Return (x, y) of the center of cell containing provided text 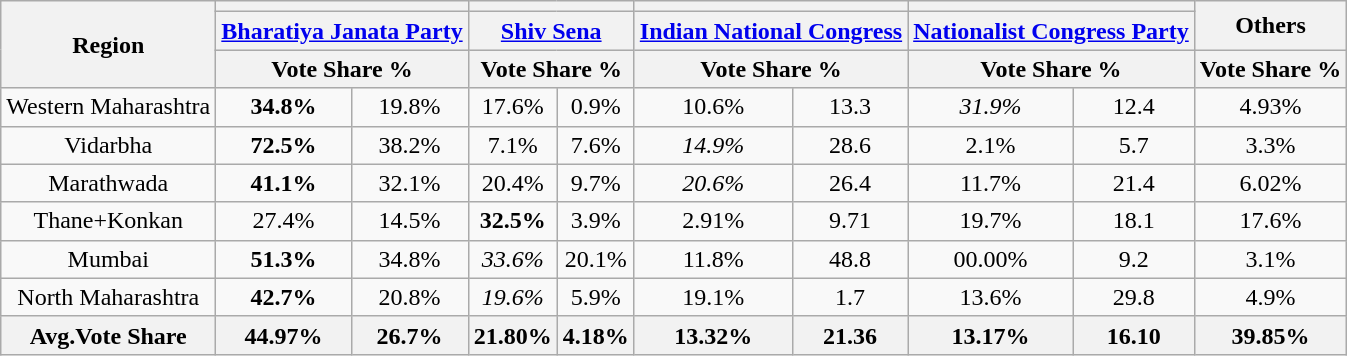
19.8% (410, 107)
6.02% (1270, 183)
20.8% (410, 297)
26.7% (410, 335)
21.80% (512, 335)
Indian National Congress (770, 31)
3.1% (1270, 259)
North Maharashtra (108, 297)
5.9% (596, 297)
19.1% (713, 297)
39.85% (1270, 335)
Others (1270, 26)
38.2% (410, 145)
19.7% (991, 221)
16.10 (1134, 335)
20.4% (512, 183)
Nationalist Congress Party (1052, 31)
10.6% (713, 107)
27.4% (284, 221)
18.1 (1134, 221)
00.00% (991, 259)
26.4 (850, 183)
21.4 (1134, 183)
0.9% (596, 107)
13.17% (991, 335)
7.1% (512, 145)
Mumbai (108, 259)
1.7 (850, 297)
42.7% (284, 297)
32.5% (512, 221)
9.71 (850, 221)
9.7% (596, 183)
3.9% (596, 221)
4.93% (1270, 107)
72.5% (284, 145)
48.8 (850, 259)
2.1% (991, 145)
13.6% (991, 297)
33.6% (512, 259)
4.9% (1270, 297)
20.1% (596, 259)
Region (108, 44)
21.36 (850, 335)
Shiv Sena (551, 31)
Marathwada (108, 183)
2.91% (713, 221)
4.18% (596, 335)
Bharatiya Janata Party (342, 31)
32.1% (410, 183)
41.1% (284, 183)
31.9% (991, 107)
13.3 (850, 107)
20.6% (713, 183)
28.6 (850, 145)
9.2 (1134, 259)
11.7% (991, 183)
12.4 (1134, 107)
Avg.Vote Share (108, 335)
7.6% (596, 145)
14.9% (713, 145)
11.8% (713, 259)
5.7 (1134, 145)
19.6% (512, 297)
51.3% (284, 259)
Thane+Konkan (108, 221)
Vidarbha (108, 145)
13.32% (713, 335)
44.97% (284, 335)
29.8 (1134, 297)
Western Maharashtra (108, 107)
3.3% (1270, 145)
14.5% (410, 221)
